For the text-containing cell, return its midpoint in (x, y) coordinate format. 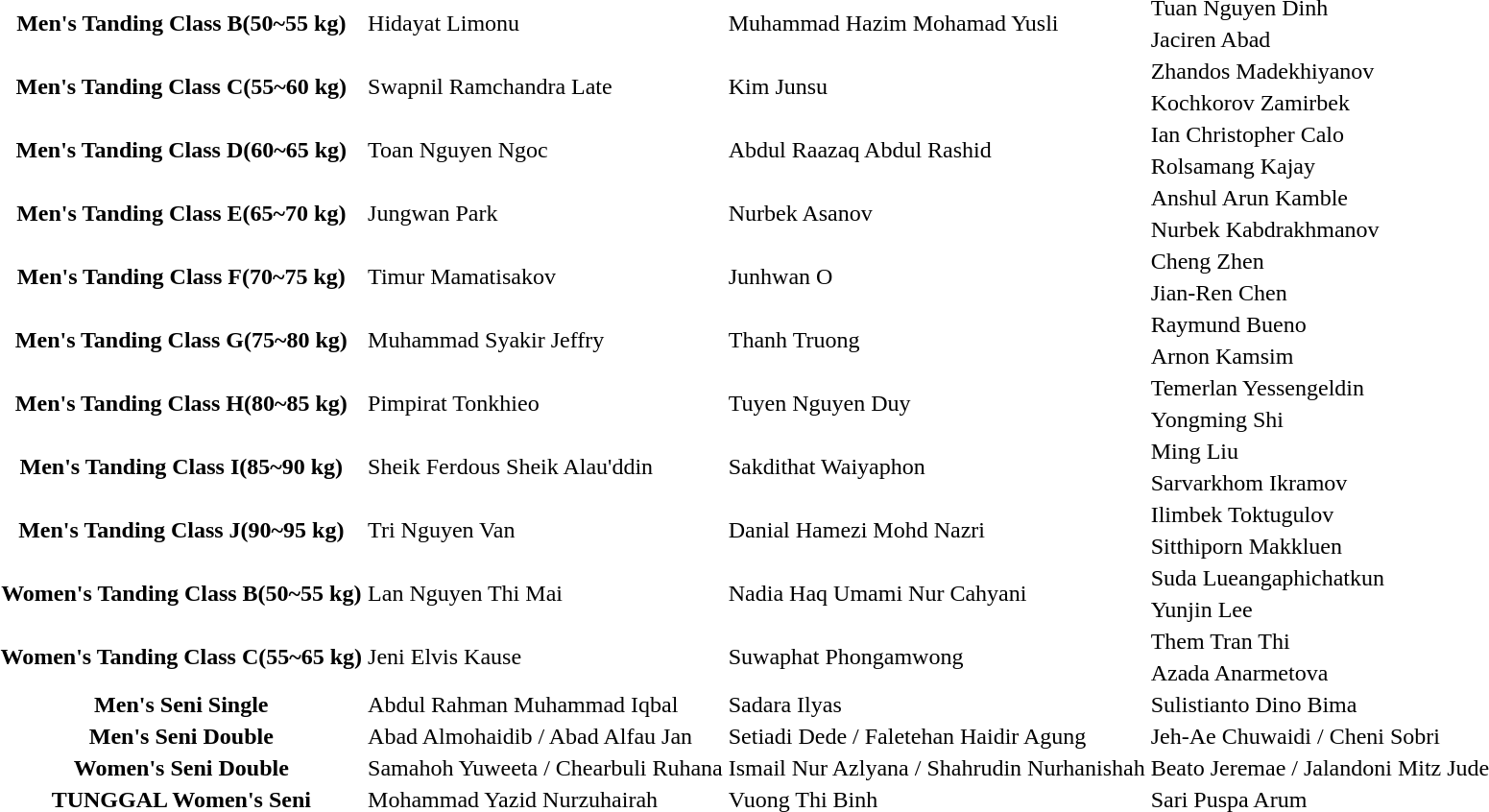
Setiadi Dede / Faletehan Haidir Agung (937, 736)
Timur Mamatisakov (545, 276)
Jeni Elvis Kause (545, 657)
Abdul Rahman Muhammad Iqbal (545, 705)
Kim Junsu (937, 86)
Abdul Raazaq Abdul Rashid (937, 150)
Muhammad Syakir Jeffry (545, 340)
Tri Nguyen Van (545, 530)
Sadara Ilyas (937, 705)
Danial Hamezi Mohd Nazri (937, 530)
Nadia Haq Umami Nur Cahyani (937, 593)
Junhwan O (937, 276)
Toan Nguyen Ngoc (545, 150)
Sakdithat Waiyaphon (937, 466)
Abad Almohaidib / Abad Alfau Jan (545, 736)
Thanh Truong (937, 340)
Jungwan Park (545, 213)
Suwaphat Phongamwong (937, 657)
Pimpirat Tonkhieo (545, 403)
Tuyen Nguyen Duy (937, 403)
Samahoh Yuweeta / Chearbuli Ruhana (545, 768)
Swapnil Ramchandra Late (545, 86)
Lan Nguyen Thi Mai (545, 593)
Ismail Nur Azlyana / Shahrudin Nurhanishah (937, 768)
Sheik Ferdous Sheik Alau'ddin (545, 466)
Nurbek Asanov (937, 213)
